Provide the (X, Y) coordinate of the cell's center where the given text is located.  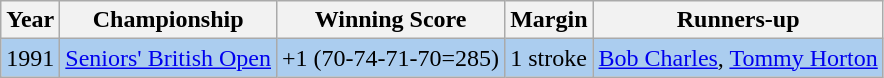
Year (30, 20)
Winning Score (391, 20)
+1 (70-74-71-70=285) (391, 58)
1991 (30, 58)
Margin (549, 20)
Runners-up (738, 20)
1 stroke (549, 58)
Seniors' British Open (168, 58)
Bob Charles, Tommy Horton (738, 58)
Championship (168, 20)
